Return the (x, y) coordinate for the center point of the cell that contains the specified text.  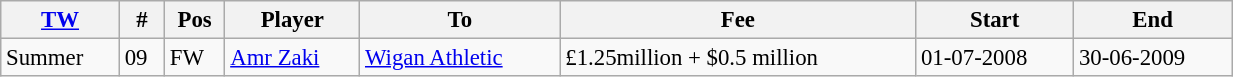
£1.25million + $0.5 million (738, 58)
30-06-2009 (1153, 58)
# (142, 20)
Start (995, 20)
Player (292, 20)
To (460, 20)
TW (60, 20)
Pos (194, 20)
FW (194, 58)
Summer (60, 58)
09 (142, 58)
End (1153, 20)
Wigan Athletic (460, 58)
Amr Zaki (292, 58)
01-07-2008 (995, 58)
Fee (738, 20)
